Identify which cell holds the provided text, then report its [X, Y] central coordinate. 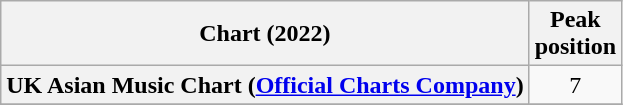
UK Asian Music Chart (Official Charts Company) [265, 85]
Chart (2022) [265, 34]
7 [575, 85]
Peakposition [575, 34]
